Determine the (X, Y) coordinate at the center of the cell enclosing the given text.  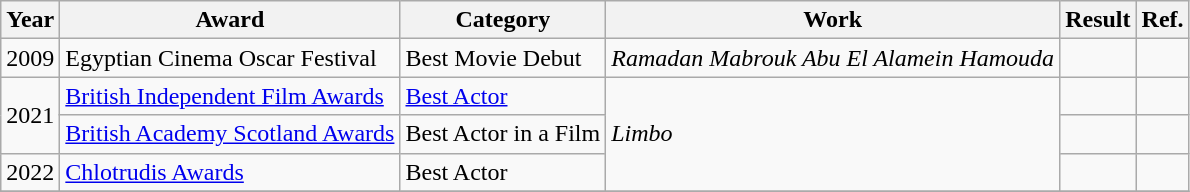
Best Movie Debut (503, 58)
Chlotrudis Awards (230, 172)
2021 (30, 115)
2009 (30, 58)
Egyptian Cinema Oscar Festival (230, 58)
Year (30, 20)
Ref. (1162, 20)
Ramadan Mabrouk Abu El Alamein Hamouda (833, 58)
Award (230, 20)
2022 (30, 172)
Category (503, 20)
Result (1098, 20)
British Academy Scotland Awards (230, 134)
Work (833, 20)
Best Actor in a Film (503, 134)
British Independent Film Awards (230, 96)
Limbo (833, 134)
